Find where the given text appears and provide that cell's center as (x, y) coordinate. 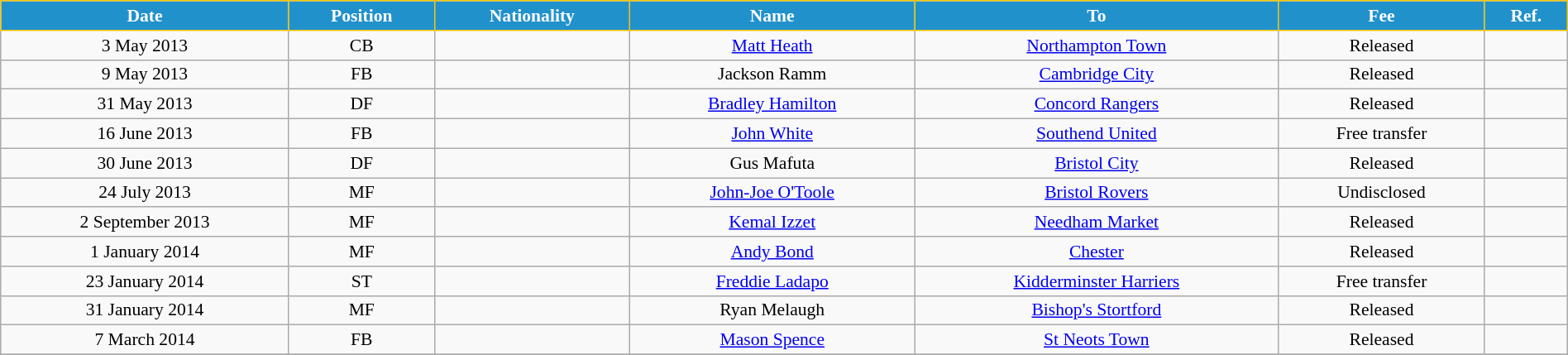
Bishop's Stortford (1097, 310)
CB (361, 46)
Undisclosed (1382, 193)
Date (145, 16)
Bristol Rovers (1097, 193)
Andy Bond (772, 252)
Matt Heath (772, 46)
2 September 2013 (145, 223)
Nationality (532, 16)
To (1097, 16)
Jackson Ramm (772, 74)
Freddie Ladapo (772, 281)
9 May 2013 (145, 74)
Mason Spence (772, 340)
Kemal Izzet (772, 223)
Kidderminster Harriers (1097, 281)
Concord Rangers (1097, 104)
Gus Mafuta (772, 163)
John White (772, 134)
24 July 2013 (145, 193)
John-Joe O'Toole (772, 193)
1 January 2014 (145, 252)
7 March 2014 (145, 340)
Southend United (1097, 134)
3 May 2013 (145, 46)
St Neots Town (1097, 340)
31 January 2014 (145, 310)
Cambridge City (1097, 74)
Position (361, 16)
Chester (1097, 252)
Ryan Melaugh (772, 310)
Needham Market (1097, 223)
16 June 2013 (145, 134)
ST (361, 281)
Fee (1382, 16)
30 June 2013 (145, 163)
Bristol City (1097, 163)
Ref. (1526, 16)
Name (772, 16)
31 May 2013 (145, 104)
Bradley Hamilton (772, 104)
Northampton Town (1097, 46)
23 January 2014 (145, 281)
